Scan for the cell matching the given text and deliver its (x, y) coordinate at center. 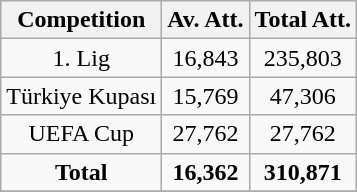
Av. Att. (206, 20)
Competition (82, 20)
15,769 (206, 96)
Total (82, 172)
310,871 (303, 172)
Total Att. (303, 20)
47,306 (303, 96)
16,362 (206, 172)
1. Lig (82, 58)
Türkiye Kupası (82, 96)
UEFA Cup (82, 134)
235,803 (303, 58)
16,843 (206, 58)
